Provide the [x, y] coordinate of the cell's center where the given text is located.  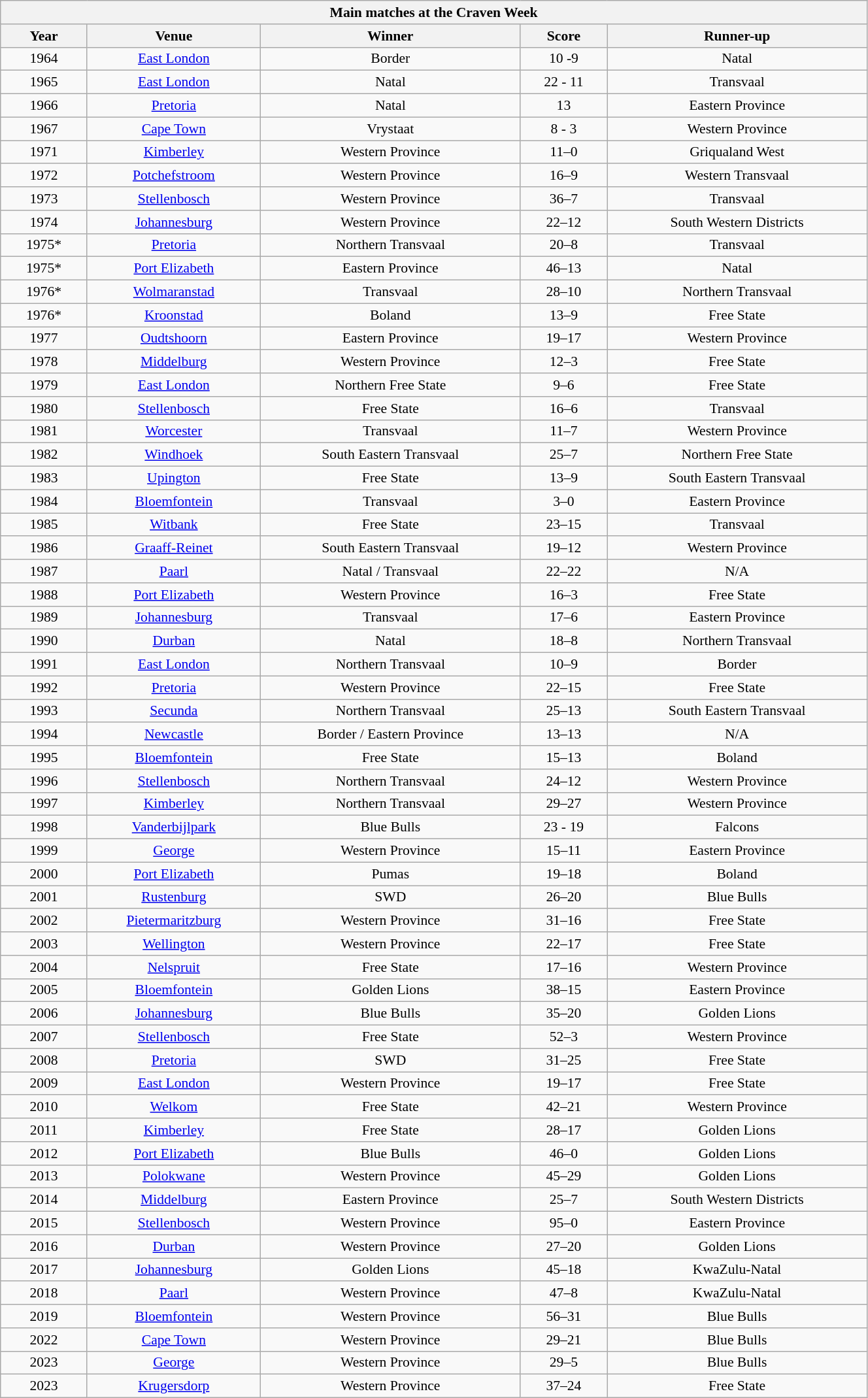
2002 [44, 921]
Vrystaat [390, 129]
1983 [44, 478]
Newcastle [174, 735]
17–6 [563, 618]
15–11 [563, 851]
23 - 19 [563, 827]
22–12 [563, 222]
1977 [44, 339]
52–3 [563, 1037]
Venue [174, 36]
15–13 [563, 757]
31–16 [563, 921]
Nelspruit [174, 967]
Windhoek [174, 455]
24–12 [563, 781]
Potchefstroom [174, 176]
2011 [44, 1130]
13 [563, 106]
11–7 [563, 431]
1980 [44, 408]
Oudtshoorn [174, 339]
2016 [44, 1246]
2022 [44, 1340]
1966 [44, 106]
1994 [44, 735]
29–27 [563, 804]
1984 [44, 501]
42–21 [563, 1107]
1965 [44, 82]
12–3 [563, 362]
45–18 [563, 1270]
Rustenburg [174, 897]
1992 [44, 688]
1967 [44, 129]
1997 [44, 804]
2010 [44, 1107]
Winner [390, 36]
Natal / Transvaal [390, 571]
19–18 [563, 874]
2012 [44, 1154]
Main matches at the Craven Week [434, 12]
1979 [44, 385]
2018 [44, 1293]
2014 [44, 1200]
29–21 [563, 1340]
Worcester [174, 431]
Upington [174, 478]
16–6 [563, 408]
Witbank [174, 525]
1995 [44, 757]
1996 [44, 781]
37–24 [563, 1386]
1987 [44, 571]
16–9 [563, 176]
8 - 3 [563, 129]
Year [44, 36]
Score [563, 36]
Wellington [174, 944]
22 - 11 [563, 82]
28–17 [563, 1130]
Kroonstad [174, 315]
2009 [44, 1084]
Welkom [174, 1107]
Pietermaritzburg [174, 921]
25–13 [563, 711]
56–31 [563, 1316]
1972 [44, 176]
31–25 [563, 1060]
2000 [44, 874]
95–0 [563, 1223]
35–20 [563, 1014]
1973 [44, 199]
1985 [44, 525]
19–12 [563, 548]
10–9 [563, 665]
17–16 [563, 967]
11–0 [563, 152]
Krugersdorp [174, 1386]
1981 [44, 431]
47–8 [563, 1293]
Secunda [174, 711]
13–13 [563, 735]
2017 [44, 1270]
Polokwane [174, 1176]
1998 [44, 827]
16–3 [563, 595]
2001 [44, 897]
1974 [44, 222]
29–5 [563, 1363]
9–6 [563, 385]
22–15 [563, 688]
Graaff-Reinet [174, 548]
2008 [44, 1060]
26–20 [563, 897]
38–15 [563, 990]
2005 [44, 990]
1982 [44, 455]
22–17 [563, 944]
2007 [44, 1037]
Border / Eastern Province [390, 735]
18–8 [563, 641]
1964 [44, 59]
23–15 [563, 525]
2013 [44, 1176]
28–10 [563, 292]
1989 [44, 618]
Western Transvaal [737, 176]
Pumas [390, 874]
2015 [44, 1223]
Vanderbijlpark [174, 827]
1986 [44, 548]
27–20 [563, 1246]
Runner-up [737, 36]
46–13 [563, 269]
10 -9 [563, 59]
Griqualand West [737, 152]
1988 [44, 595]
36–7 [563, 199]
2003 [44, 944]
1971 [44, 152]
2019 [44, 1316]
1978 [44, 362]
1999 [44, 851]
1990 [44, 641]
2006 [44, 1014]
46–0 [563, 1154]
1991 [44, 665]
22–22 [563, 571]
45–29 [563, 1176]
1993 [44, 711]
Falcons [737, 827]
2004 [44, 967]
3–0 [563, 501]
Wolmaranstad [174, 292]
20–8 [563, 245]
